Find where the given text appears and provide that cell's center as (X, Y) coordinate. 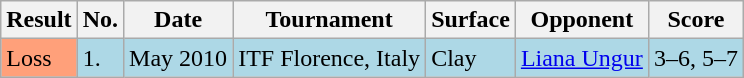
Surface (471, 20)
No. (100, 20)
Loss (39, 58)
Date (178, 20)
ITF Florence, Italy (330, 58)
Liana Ungur (582, 58)
May 2010 (178, 58)
Clay (471, 58)
1. (100, 58)
Tournament (330, 20)
Score (696, 20)
Opponent (582, 20)
3–6, 5–7 (696, 58)
Result (39, 20)
